Pinpoint the cell where the given text exists, returning its [x, y] midpoint coordinate. 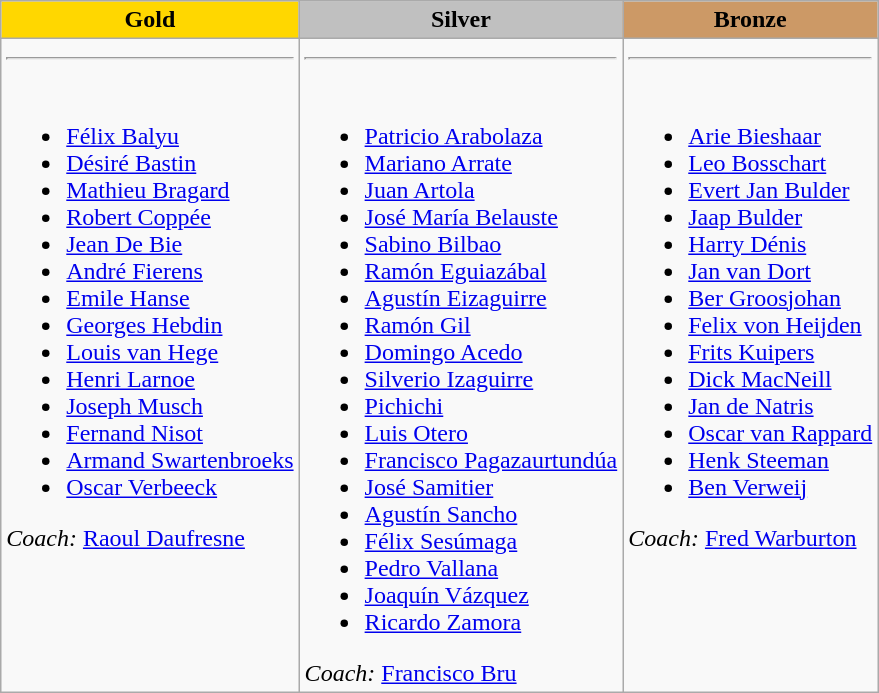
Gold [150, 20]
Silver [461, 20]
Bronze [750, 20]
